Output the (X, Y) coordinate of the center of the cell containing the given text.  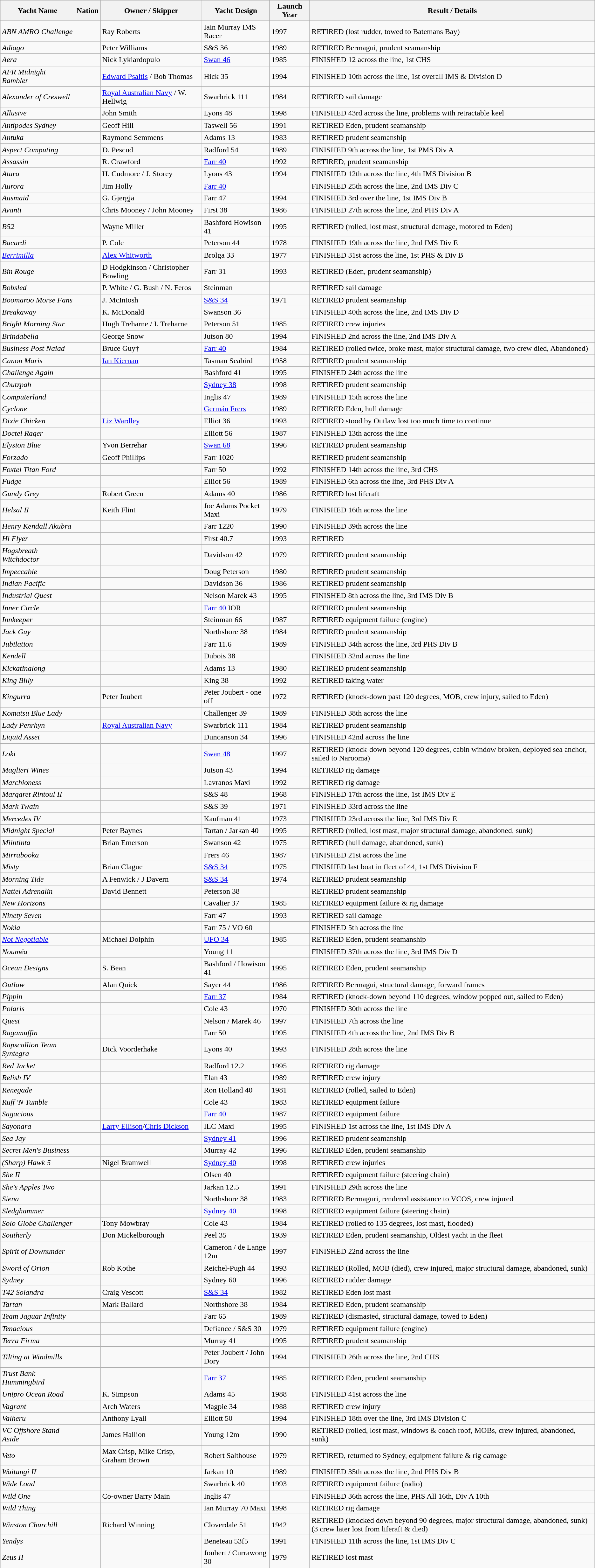
Tartan (38, 1304)
Peter Williams (151, 48)
FINISHED 12th across the line, 4th IMS Division B (453, 174)
Berrimilla (38, 255)
Peterson 51 (236, 324)
RETIRED (453, 538)
Ninety Seven (38, 915)
Result / Details (453, 11)
Atara (38, 174)
Antuka (38, 137)
Duncanson 34 (236, 737)
Alex Whitworth (151, 255)
A Fenwick / J Davern (151, 879)
Forzado (38, 457)
Bashford / Howison 41 (236, 968)
FINISHED 11th across the line, 1st IMS Div C (453, 1541)
1972 (290, 697)
Swarbrick 40 (236, 1484)
FINISHED 1st across the line, 1st IMS Div A (453, 1126)
Lyons 43 (236, 174)
RETIRED Bermagui, structural damage, forward frames (453, 984)
Lavranos Maxi (236, 782)
Aera (38, 60)
Business Post Naiad (38, 348)
Farr 1220 (236, 526)
Sword of Orion (38, 1268)
Nigel Bramwell (151, 1162)
Lyons 48 (236, 113)
George Snow (151, 336)
Sagacious (38, 1114)
Polaris (38, 1009)
John Smith (151, 113)
Michael Dolphin (151, 940)
Brindabella (38, 336)
Liz Wardley (151, 421)
UFO 34 (236, 940)
Challenge Again (38, 372)
Indian Pacific (38, 583)
Hick 35 (236, 76)
Sydney 41 (236, 1138)
Nelson Marek 43 (236, 595)
Swan 46 (236, 60)
Trust Bank Hummingbird (38, 1378)
FINISHED 13th across the line (453, 433)
Helsal II (38, 510)
Lady Penrhyn (38, 725)
Sledghammer (38, 1211)
1970 (290, 1009)
Owner / Skipper (151, 11)
Spirit of Downunder (38, 1252)
Brolga 33 (236, 255)
Peterson 44 (236, 243)
Cavalier 37 (236, 903)
S&S 48 (236, 794)
RETIRED (knocked down beyond 90 degrees, major structural damage, abandoned, sunk) (3 crew later lost from liferaft & died) (453, 1525)
1977 (290, 255)
FINISHED 6th across the line, 3rd PHS Div A (453, 482)
Arch Waters (151, 1406)
Pippin (38, 996)
FINISHED 8th across the line, 3rd IMS Div B (453, 595)
Tenacious (38, 1329)
RETIRED (lost rudder, towed to Batemans Bay) (453, 31)
Bruce Guy† (151, 348)
RETIRED (Eden, prudent seamanship) (453, 272)
Chris Mooney / John Mooney (151, 210)
Siena (38, 1199)
Robert Green (151, 494)
Wild One (38, 1496)
Alan Quick (151, 984)
FINISHED 43rd across the line, problems with retractable keel (453, 113)
Geoff Hill (151, 125)
RETIRED (Rolled, MOB (died), crew injured, major structural damage, abandoned, sunk) (453, 1268)
Solo Globe Challenger (38, 1223)
FINISHED 24th across the line (453, 372)
Breakaway (38, 312)
Mark Ballard (151, 1304)
David Bennett (151, 891)
FINISHED 42nd across the line (453, 737)
Larry Ellison/Chris Dickson (151, 1126)
1968 (290, 794)
Marchioness (38, 782)
Maglieri Wines (38, 770)
Aspect Computing (38, 149)
FINISHED 19th across the line, 2nd IMS Div E (453, 243)
R. Crawford (151, 162)
Komatsu Blue Lady (38, 713)
P. Cole (151, 243)
Yendys (38, 1541)
Rob Kothe (151, 1268)
FINISHED 9th across the line, 1st PMS Div A (453, 149)
Boomaroo Morse Fans (38, 300)
Iain Murray IMS Racer (236, 31)
Elliot 56 (236, 482)
Yvon Berrehar (151, 445)
Outlaw (38, 984)
FINISHED 26th across the line, 2nd CHS (453, 1357)
Mirrabooka (38, 855)
RETIRED (hull damage, abandoned, sunk) (453, 843)
B52 (38, 226)
Jutson 43 (236, 770)
FINISHED 37th across the line, 3rd IMS Div D (453, 952)
Raymond Semmens (151, 137)
FINISHED last boat in fleet of 44, 1st IMS Division F (453, 867)
FINISHED 41st across the line (453, 1394)
Bright Morning Star (38, 324)
Beneteau 53f5 (236, 1541)
RETIRED taking water (453, 680)
Launch Year (290, 11)
Sydney (38, 1280)
FINISHED 12 across the line, 1st CHS (453, 60)
Assassin (38, 162)
FINISHED 31st across the line, 1st PHS & Div B (453, 255)
Craig Vescott (151, 1292)
FINISHED 7th across the line (453, 1021)
Henry Kendall Akubra (38, 526)
Olsen 40 (236, 1175)
Peel 35 (236, 1235)
RETIRED Eden, prudent seamanship, Oldest yacht in the fleet (453, 1235)
Wild Thing (38, 1508)
Red Jacket (38, 1066)
Swan 48 (236, 754)
Rapscallion Team Syntegra (38, 1050)
Kickatinalong (38, 668)
Hogsbreath Witchdoctor (38, 555)
Joe Adams Pocket Maxi (236, 510)
Joubert / Currawong 30 (236, 1557)
Mercedes IV (38, 818)
Jarkan 10 (236, 1472)
Hugh Treharne / I. Treharne (151, 324)
FINISHED 29th across the line (453, 1187)
Bashford Howison 41 (236, 226)
FINISHED 5th across the line (453, 927)
Richard Winning (151, 1525)
T42 Solandra (38, 1292)
ILC Maxi (236, 1126)
Valheru (38, 1418)
Mark Twain (38, 806)
Farr 1020 (236, 457)
Innkeeper (38, 620)
Kendell (38, 656)
Miintinta (38, 843)
D Hodgkinson / Christopher Bowling (151, 272)
Avanti (38, 210)
RETIRED stood by Outlaw lost too much time to continue (453, 421)
Veto (38, 1455)
Wide Load (38, 1484)
Fudge (38, 482)
Computerland (38, 397)
Peter Joubert - one off (236, 697)
Brian Clague (151, 867)
Inner Circle (38, 608)
FINISHED 23rd across the line, 3rd IMS Div E (453, 818)
FINISHED 14th across the line, 3rd CHS (453, 469)
FINISHED 21st across the line (453, 855)
Swanson 42 (236, 843)
Midnight Special (38, 831)
Adiago (38, 48)
Southerly (38, 1235)
FINISHED 3rd over the line, 1st IMS Div B (453, 198)
Taswell 56 (236, 125)
Cyclone (38, 409)
Edward Psaltis / Bob Thomas (151, 76)
RETIRED (rolled, lost mast, major structural damage, abandoned, sunk) (453, 831)
Tasman Seabird (236, 360)
Industrial Quest (38, 595)
Frers 46 (236, 855)
Aurora (38, 186)
Swan 68 (236, 445)
Tilting at Windmills (38, 1357)
Not Negotiable (38, 940)
Secret Men's Business (38, 1150)
1978 (290, 243)
Foxtel Titan Ford (38, 469)
Farr 31 (236, 272)
FINISHED 33rd across the line (453, 806)
1973 (290, 818)
Sayonara (38, 1126)
Keith Flint (151, 510)
RETIRED Bermagui, prudent seamanship (453, 48)
Co-owner Barry Main (151, 1496)
Dixie Chicken (38, 421)
Royal Australian Navy (151, 725)
Adams 45 (236, 1394)
Adams 40 (236, 494)
First 40.7 (236, 538)
Dubois 38 (236, 656)
Sea Jay (38, 1138)
RETIRED rudder damage (453, 1280)
S&S 39 (236, 806)
RETIRED, returned to Sydney, equipment failure & rig damage (453, 1455)
First 38 (236, 210)
Kaufman 41 (236, 818)
P. White / G. Bush / N. Feros (151, 288)
Unipro Ocean Road (38, 1394)
James Hallion (151, 1434)
Bin Rouge (38, 272)
Allusive (38, 113)
Impeccable (38, 571)
Alexander of Creswell (38, 97)
Peterson 38 (236, 891)
Steinman 66 (236, 620)
Yacht Name (38, 11)
Antipodes Sydney (38, 125)
FINISHED 27th across the line, 2nd PHS Div A (453, 210)
RETIRED equipment failure (radio) (453, 1484)
New Horizons (38, 903)
Nouméa (38, 952)
Nokia (38, 927)
Renegade (38, 1090)
Peter Joubert (151, 697)
S&S 36 (236, 48)
Cameron / de Lange 12m (236, 1252)
Max Crisp, Mike Crisp, Graham Brown (151, 1455)
Ian Murray 70 Maxi (236, 1508)
FINISHED 35th across the line, 2nd PHS Div B (453, 1472)
Bashford 41 (236, 372)
Ragamuffin (38, 1033)
Elliott 50 (236, 1418)
She II (38, 1175)
FINISHED 4th across the line, 2nd IMS Div B (453, 1033)
RETIRED Eden lost mast (453, 1292)
Sydney 38 (236, 385)
Wayne Miller (151, 226)
1958 (290, 360)
RETIRED (rolled twice, broke mast, major structural damage, two crew died, Abandoned) (453, 348)
K. Simpson (151, 1394)
RETIRED (rolled, lost mast, structural damage, motored to Eden) (453, 226)
Terra Firma (38, 1341)
RETIRED (knock-down beyond 120 degrees, cabin window broken, deployed sea anchor, sailed to Narooma) (453, 754)
Steinman (236, 288)
Peter Baynes (151, 831)
G. Gjergja (151, 198)
Anthony Lyall (151, 1418)
Kingurra (38, 697)
RETIRED (rolled, lost mast, windows & coach roof, MOBs, crew injured, abandoned, sunk) (453, 1434)
Radford 12.2 (236, 1066)
FINISHED 16th across the line (453, 510)
FINISHED 38th across the line (453, 713)
Bacardi (38, 243)
RETIRED Eden, hull damage (453, 409)
1982 (290, 1292)
Murray 42 (236, 1150)
Radford 54 (236, 149)
H. Cudmore / J. Storey (151, 174)
VC Offshore Stand Aside (38, 1434)
She's Apples Two (38, 1187)
Swanson 36 (236, 312)
Morning Tide (38, 879)
Tartan / Jarkan 40 (236, 831)
Royal Australian Navy / W. Hellwig (151, 97)
FINISHED 40th across the line, 2nd IMS Div D (453, 312)
RETIRED (knock-down past 120 degrees, MOB, crew injury, sailed to Eden) (453, 697)
1939 (290, 1235)
Ausmaid (38, 198)
1981 (290, 1090)
FINISHED 36th across the line, PHS All 16th, Div A 10th (453, 1496)
Don Mickelborough (151, 1235)
Farr 75 / VO 60 (236, 927)
Elysion Blue (38, 445)
Hi Flyer (38, 538)
Bobsled (38, 288)
FINISHED 25th across the line, 2nd IMS Div C (453, 186)
Ron Holland 40 (236, 1090)
Challenger 39 (236, 713)
Nelson / Marek 46 (236, 1021)
FINISHED 17th across the line, 1st IMS Div E (453, 794)
RETIRED (rolled, sailed to Eden) (453, 1090)
Ray Roberts (151, 31)
Davidson 36 (236, 583)
Tony Mowbray (151, 1223)
FINISHED 22nd across the line (453, 1252)
Yacht Design (236, 11)
Murray 41 (236, 1341)
Young 12m (236, 1434)
Quest (38, 1021)
Davidson 42 (236, 555)
King 38 (236, 680)
Doug Peterson (236, 571)
Gundy Grey (38, 494)
Magpie 34 (236, 1406)
Ocean Designs (38, 968)
FINISHED 30th across the line (453, 1009)
Loki (38, 754)
RETIRED, prudent seamanship (453, 162)
RETIRED equipment failure & rig damage (453, 903)
(Sharp) Hawk 5 (38, 1162)
Liquid Asset (38, 737)
Doctel Rager (38, 433)
Canon Maris (38, 360)
FINISHED 39th across the line (453, 526)
Team Jaguar Infinity (38, 1316)
Jarkan 12.5 (236, 1187)
1942 (290, 1525)
Ian Kiernan (151, 360)
Geoff Phillips (151, 457)
Peter Joubert / John Dory (236, 1357)
RETIRED (rolled to 135 degrees, lost mast, flooded) (453, 1223)
Vagrant (38, 1406)
Young 11 (236, 952)
King Billy (38, 680)
Elan 43 (236, 1078)
Elliot 36 (236, 421)
K. McDonald (151, 312)
Reichel-Pugh 44 (236, 1268)
Winston Churchill (38, 1525)
RETIRED lost liferaft (453, 494)
Dick Voorderhake (151, 1050)
Germán Frers (236, 409)
Sayer 44 (236, 984)
FINISHED 2nd across the line, 2nd IMS Div A (453, 336)
FINISHED 15th across the line (453, 397)
Cloverdale 51 (236, 1525)
RETIRED lost mast (453, 1557)
Chutzpah (38, 385)
AFR Midnight Rambler (38, 76)
Farr 65 (236, 1316)
RETIRED Bermaguri, rendered assistance to VCOS, crew injured (453, 1199)
FINISHED 18th over the line, 3rd IMS Division C (453, 1418)
Jubilation (38, 644)
Farr 11.6 (236, 644)
Jutson 80 (236, 336)
1974 (290, 879)
FINISHED 28th across the line (453, 1050)
Misty (38, 867)
Jim Holly (151, 186)
J. McIntosh (151, 300)
RETIRED (knock-down beyond 110 degrees, window popped out, sailed to Eden) (453, 996)
Nick Lykiardopulo (151, 60)
ABN AMRO Challenge (38, 31)
Waitangi II (38, 1472)
Ruff 'N Tumble (38, 1102)
Relish IV (38, 1078)
Robert Salthouse (236, 1455)
Nation (88, 11)
Sydney 60 (236, 1280)
FINISHED 34th across the line, 3rd PHS Div B (453, 644)
Farr 40 IOR (236, 608)
FINISHED 10th across the line, 1st overall IMS & Division D (453, 76)
Jack Guy (38, 632)
S. Bean (151, 968)
RETIRED (dismasted, structural damage, towed to Eden) (453, 1316)
Elliott 56 (236, 433)
D. Pescud (151, 149)
Margaret Rintoul II (38, 794)
Zeus II (38, 1557)
Defiance / S&S 30 (236, 1329)
FINISHED 32nd across the line (453, 656)
Nattel Adrenalin (38, 891)
Brian Emerson (151, 843)
Lyons 40 (236, 1050)
